Determine the (X, Y) coordinate at the center of the cell enclosing the given text.  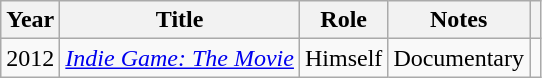
Indie Game: The Movie (180, 58)
2012 (30, 58)
Documentary (459, 58)
Notes (459, 20)
Title (180, 20)
Year (30, 20)
Role (343, 20)
Himself (343, 58)
